Search for the cell housing the specified text and yield its [x, y] center coordinate. 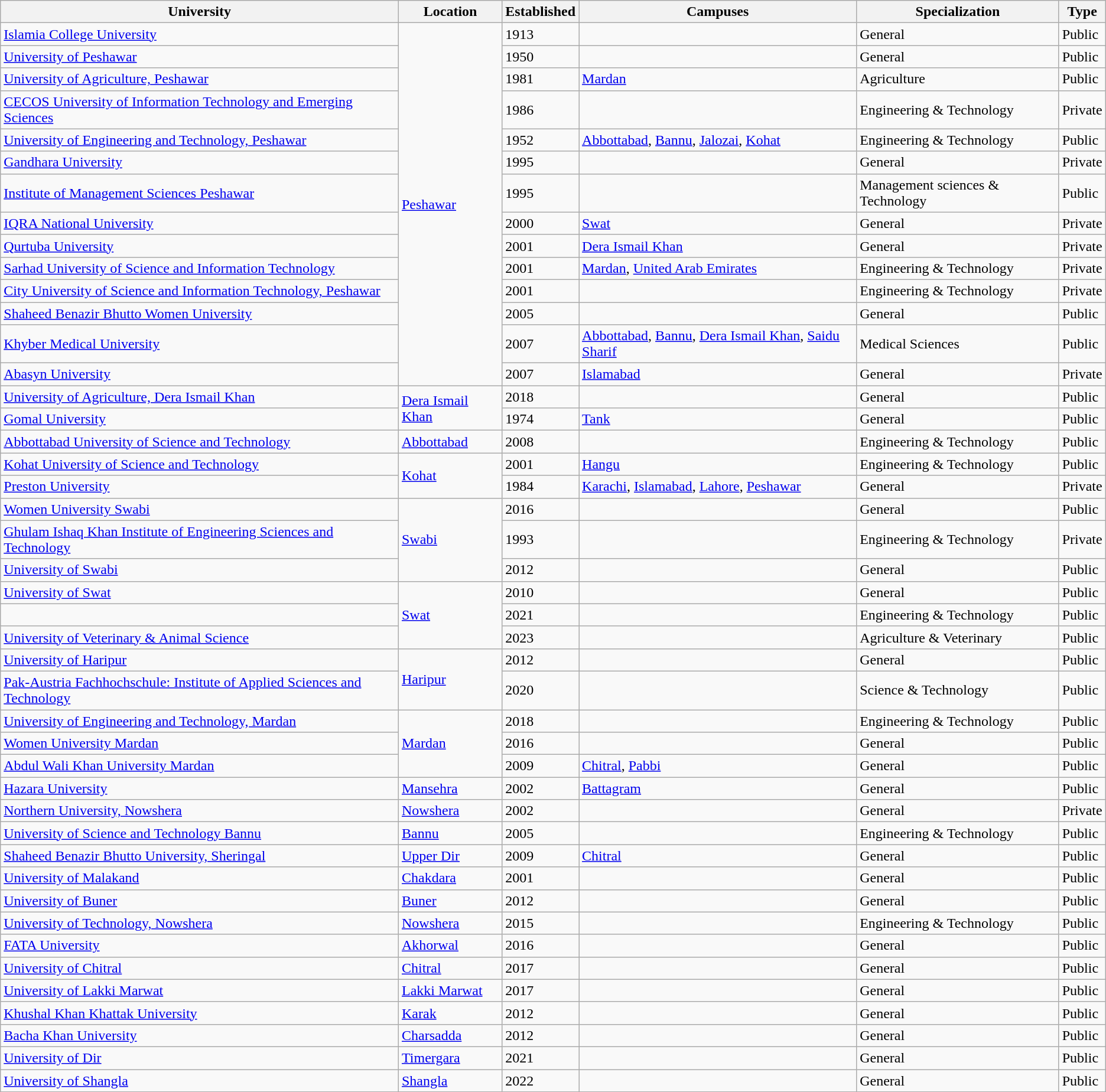
2020 [541, 690]
Islamia College University [200, 34]
Pak-Austria Fachhochschule: Institute of Applied Sciences and Technology [200, 690]
Peshawar [450, 204]
Hangu [718, 464]
1981 [541, 79]
2023 [541, 637]
University of Swabi [200, 570]
CECOS University of Information Technology and Emerging Sciences [200, 110]
Location [450, 12]
Qurtuba University [200, 246]
Buner [450, 901]
University of Dir [200, 1058]
Institute of Management Sciences Peshawar [200, 193]
2000 [541, 223]
University of Science and Technology Bannu [200, 833]
Gandhara University [200, 162]
Agriculture [958, 79]
Abbottabad University of Science and Technology [200, 442]
Akhorwal [450, 946]
University of Engineering and Technology, Mardan [200, 721]
Established [541, 12]
Abdul Wali Khan University Mardan [200, 766]
University of Haripur [200, 660]
Upper Dir [450, 856]
Chitral, Pabbi [718, 766]
1974 [541, 419]
University of Agriculture, Peshawar [200, 79]
Abbottabad, Bannu, Dera Ismail Khan, Saidu Sharif [718, 344]
Chakdara [450, 878]
Haripur [450, 679]
Bannu [450, 833]
Tank [718, 419]
Type [1082, 12]
Gomal University [200, 419]
Khushal Khan Khattak University [200, 1013]
Karachi, Islamabad, Lahore, Peshawar [718, 487]
Science & Technology [958, 690]
Lakki Marwat [450, 990]
1993 [541, 540]
Timergara [450, 1058]
Abasyn University [200, 374]
Islamabad [718, 374]
Campuses [718, 12]
Mansehra [450, 788]
Shaheed Benazir Bhutto Women University [200, 314]
University of Engineering and Technology, Peshawar [200, 140]
Management sciences & Technology [958, 193]
University of Buner [200, 901]
Preston University [200, 487]
Charsadda [450, 1035]
University of Shangla [200, 1080]
1952 [541, 140]
Specialization [958, 12]
University of Lakki Marwat [200, 990]
Karak [450, 1013]
Abbottabad [450, 442]
University of Swat [200, 592]
Mardan, United Arab Emirates [718, 268]
University of Veterinary & Animal Science [200, 637]
FATA University [200, 946]
University of Malakand [200, 878]
University of Technology, Nowshera [200, 923]
Bacha Khan University [200, 1035]
Kohat [450, 475]
Agriculture & Veterinary [958, 637]
2008 [541, 442]
Ghulam Ishaq Khan Institute of Engineering Sciences and Technology [200, 540]
Abbottabad, Bannu, Jalozai, Kohat [718, 140]
Battagram [718, 788]
2022 [541, 1080]
1950 [541, 57]
University of Agriculture, Dera Ismail Khan [200, 397]
Hazara University [200, 788]
Northern University, Nowshera [200, 811]
Khyber Medical University [200, 344]
Women University Mardan [200, 744]
1986 [541, 110]
1913 [541, 34]
Shaheed Benazir Bhutto University, Sheringal [200, 856]
Sarhad University of Science and Information Technology [200, 268]
IQRA National University [200, 223]
Medical Sciences [958, 344]
Swabi [450, 540]
City University of Science and Information Technology, Peshawar [200, 291]
Women University Swabi [200, 509]
1984 [541, 487]
2010 [541, 592]
University of Peshawar [200, 57]
2015 [541, 923]
University of Chitral [200, 968]
Shangla [450, 1080]
University [200, 12]
Kohat University of Science and Technology [200, 464]
